Return the [X, Y] coordinate for the center point of the cell that contains the specified text.  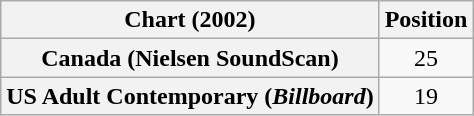
Position [426, 20]
Canada (Nielsen SoundScan) [190, 58]
Chart (2002) [190, 20]
25 [426, 58]
19 [426, 96]
US Adult Contemporary (Billboard) [190, 96]
